For the text-containing cell, return its midpoint in [X, Y] coordinate format. 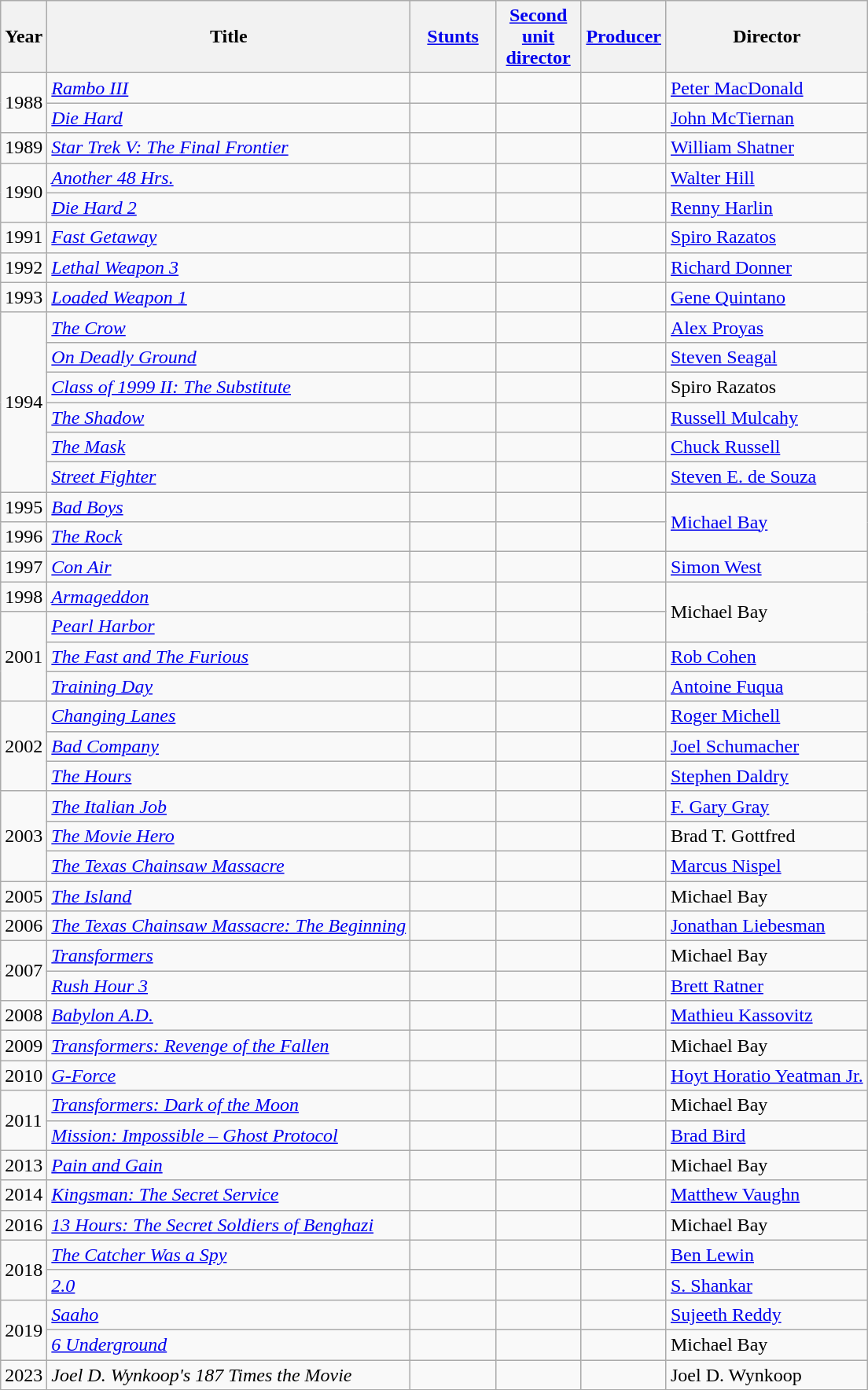
Director [767, 37]
William Shatner [767, 148]
2003 [24, 836]
2013 [24, 1165]
1994 [24, 402]
Title [229, 37]
Saaho [229, 1315]
2014 [24, 1195]
Transformers: Revenge of the Fallen [229, 1046]
Producer [624, 37]
Die Hard [229, 118]
The Movie Hero [229, 836]
Loaded Weapon 1 [229, 297]
Sujeeth Reddy [767, 1315]
Jonathan Liebesman [767, 926]
2019 [24, 1329]
The Catcher Was a Spy [229, 1255]
2016 [24, 1225]
Armageddon [229, 597]
The Crow [229, 327]
Star Trek V: The Final Frontier [229, 148]
Richard Donner [767, 267]
The Mask [229, 447]
The Texas Chainsaw Massacre: The Beginning [229, 926]
1992 [24, 267]
Peter MacDonald [767, 88]
Chuck Russell [767, 447]
2023 [24, 1375]
Bad Company [229, 746]
Joel D. Wynkoop's 187 Times the Movie [229, 1375]
S. Shankar [767, 1285]
2002 [24, 746]
Another 48 Hrs. [229, 178]
Hoyt Horatio Yeatman Jr. [767, 1076]
1996 [24, 537]
The Hours [229, 776]
F. Gary Gray [767, 806]
Russell Mulcahy [767, 417]
2011 [24, 1120]
Second unit director [538, 37]
Renny Harlin [767, 208]
On Deadly Ground [229, 357]
Mathieu Kassovitz [767, 1016]
13 Hours: The Secret Soldiers of Benghazi [229, 1225]
1989 [24, 148]
Transformers: Dark of the Moon [229, 1105]
Simon West [767, 567]
G-Force [229, 1076]
Stunts [453, 37]
The Fast and The Furious [229, 656]
2010 [24, 1076]
Joel Schumacher [767, 746]
Steven Seagal [767, 357]
Lethal Weapon 3 [229, 267]
John McTiernan [767, 118]
Gene Quintano [767, 297]
Brad T. Gottfred [767, 836]
Alex Proyas [767, 327]
Rambo III [229, 88]
The Shadow [229, 417]
1991 [24, 237]
Die Hard 2 [229, 208]
2001 [24, 656]
Rob Cohen [767, 656]
The Italian Job [229, 806]
Walter Hill [767, 178]
The Texas Chainsaw Massacre [229, 866]
Stephen Daldry [767, 776]
Brad Bird [767, 1135]
The Rock [229, 537]
Joel D. Wynkoop [767, 1375]
Babylon A.D. [229, 1016]
1997 [24, 567]
Pain and Gain [229, 1165]
Street Fighter [229, 477]
Marcus Nispel [767, 866]
2007 [24, 971]
Ben Lewin [767, 1255]
Kingsman: The Secret Service [229, 1195]
Training Day [229, 686]
2018 [24, 1270]
The Island [229, 895]
Con Air [229, 567]
Mission: Impossible – Ghost Protocol [229, 1135]
Year [24, 37]
2005 [24, 895]
1988 [24, 103]
Steven E. de Souza [767, 477]
Brett Ratner [767, 986]
Class of 1999 II: The Substitute [229, 387]
1995 [24, 507]
Changing Lanes [229, 716]
2009 [24, 1046]
6 Underground [229, 1344]
Roger Michell [767, 716]
Matthew Vaughn [767, 1195]
2.0 [229, 1285]
Pearl Harbor [229, 627]
Rush Hour 3 [229, 986]
Transformers [229, 956]
1998 [24, 597]
1990 [24, 193]
2006 [24, 926]
Antoine Fuqua [767, 686]
Fast Getaway [229, 237]
Bad Boys [229, 507]
2008 [24, 1016]
1993 [24, 297]
